Pinpoint the cell where the given text exists, returning its [x, y] midpoint coordinate. 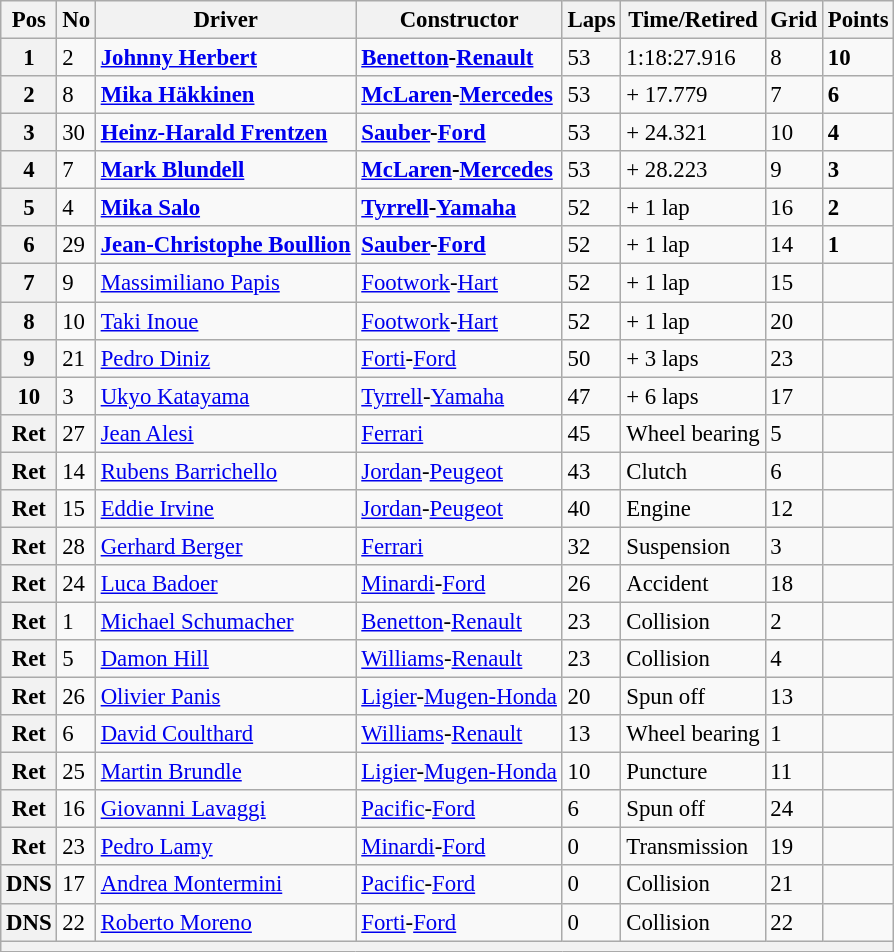
Engine [693, 509]
Clutch [693, 471]
Andrea Montermini [226, 885]
David Coulthard [226, 734]
1:18:27.916 [693, 58]
Time/Retired [693, 20]
28 [76, 546]
50 [592, 358]
Mika Salo [226, 208]
Gerhard Berger [226, 546]
Olivier Panis [226, 697]
Heinz-Harald Frentzen [226, 133]
45 [592, 433]
Points [858, 20]
Michael Schumacher [226, 621]
19 [794, 847]
Constructor [459, 20]
Puncture [693, 772]
11 [794, 772]
+ 6 laps [693, 396]
Suspension [693, 546]
+ 28.223 [693, 170]
Martin Brundle [226, 772]
Grid [794, 20]
Ukyo Katayama [226, 396]
Taki Inoue [226, 321]
Damon Hill [226, 659]
Pedro Diniz [226, 358]
Mark Blundell [226, 170]
Pos [29, 20]
32 [592, 546]
29 [76, 245]
+ 17.779 [693, 95]
Mika Häkkinen [226, 95]
+ 3 laps [693, 358]
47 [592, 396]
Luca Badoer [226, 584]
30 [76, 133]
Driver [226, 20]
No [76, 20]
Jean Alesi [226, 433]
12 [794, 509]
Transmission [693, 847]
Accident [693, 584]
+ 24.321 [693, 133]
18 [794, 584]
Rubens Barrichello [226, 471]
Roberto Moreno [226, 922]
Pedro Lamy [226, 847]
Laps [592, 20]
Eddie Irvine [226, 509]
Johnny Herbert [226, 58]
27 [76, 433]
43 [592, 471]
Jean-Christophe Boullion [226, 245]
40 [592, 509]
25 [76, 772]
Massimiliano Papis [226, 283]
Giovanni Lavaggi [226, 809]
